Pinpoint the cell where the given text exists, returning its [X, Y] midpoint coordinate. 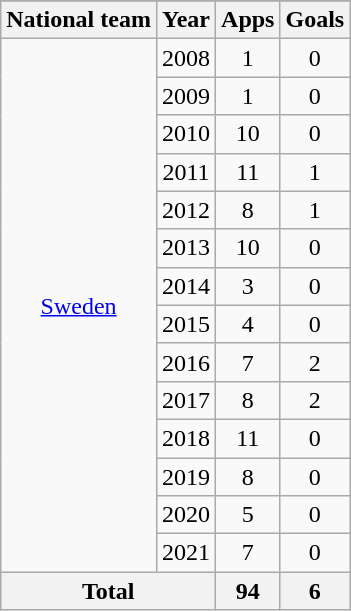
2019 [186, 477]
Total [108, 591]
2017 [186, 400]
2021 [186, 553]
Apps [248, 20]
3 [248, 286]
2011 [186, 172]
2015 [186, 324]
2018 [186, 438]
5 [248, 515]
Sweden [79, 306]
4 [248, 324]
2008 [186, 58]
2013 [186, 248]
Year [186, 20]
2010 [186, 134]
6 [315, 591]
2012 [186, 210]
National team [79, 20]
2016 [186, 362]
2009 [186, 96]
2020 [186, 515]
2014 [186, 286]
Goals [315, 20]
94 [248, 591]
